Determine the (x, y) coordinate at the center of the cell enclosing the given text.  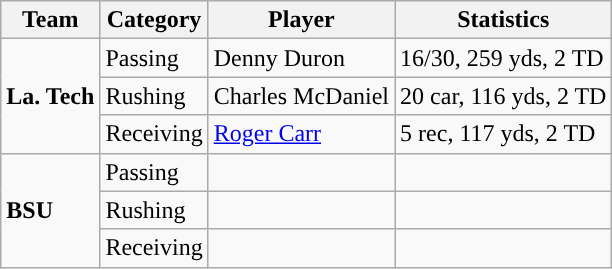
Team (50, 20)
Player (301, 20)
16/30, 259 yds, 2 TD (504, 58)
La. Tech (50, 96)
Roger Carr (301, 134)
5 rec, 117 yds, 2 TD (504, 134)
Denny Duron (301, 58)
20 car, 116 yds, 2 TD (504, 96)
BSU (50, 210)
Category (154, 20)
Statistics (504, 20)
Charles McDaniel (301, 96)
